Locate the cell with the specified text and output its [X, Y] center coordinate. 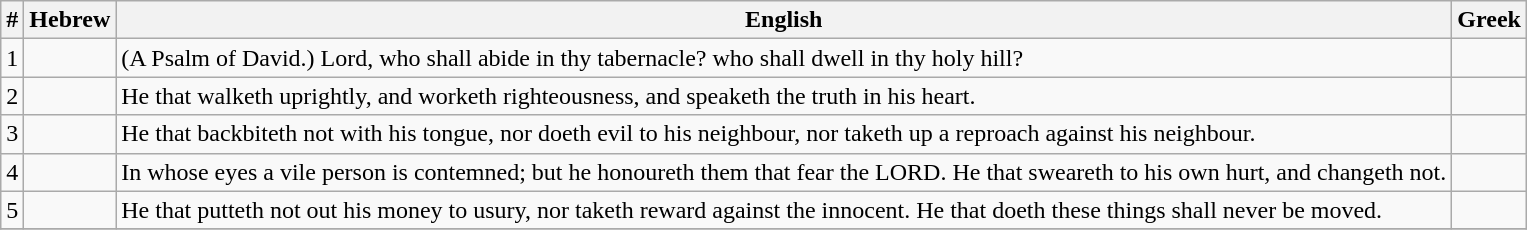
He that walketh uprightly, and worketh righteousness, and speaketh the truth in his heart. [784, 96]
(A Psalm of David.) Lord, who shall abide in thy tabernacle? who shall dwell in thy holy hill? [784, 58]
Greek [1490, 20]
1 [12, 58]
3 [12, 134]
Hebrew [70, 20]
5 [12, 210]
He that backbiteth not with his tongue, nor doeth evil to his neighbour, nor taketh up a reproach against his neighbour. [784, 134]
2 [12, 96]
# [12, 20]
In whose eyes a vile person is contemned; but he honoureth them that fear the LORD. He that sweareth to his own hurt, and changeth not. [784, 172]
He that putteth not out his money to usury, nor taketh reward against the innocent. He that doeth these things shall never be moved. [784, 210]
4 [12, 172]
English [784, 20]
